From the cell containing the given text, extract its center point as [x, y] coordinate. 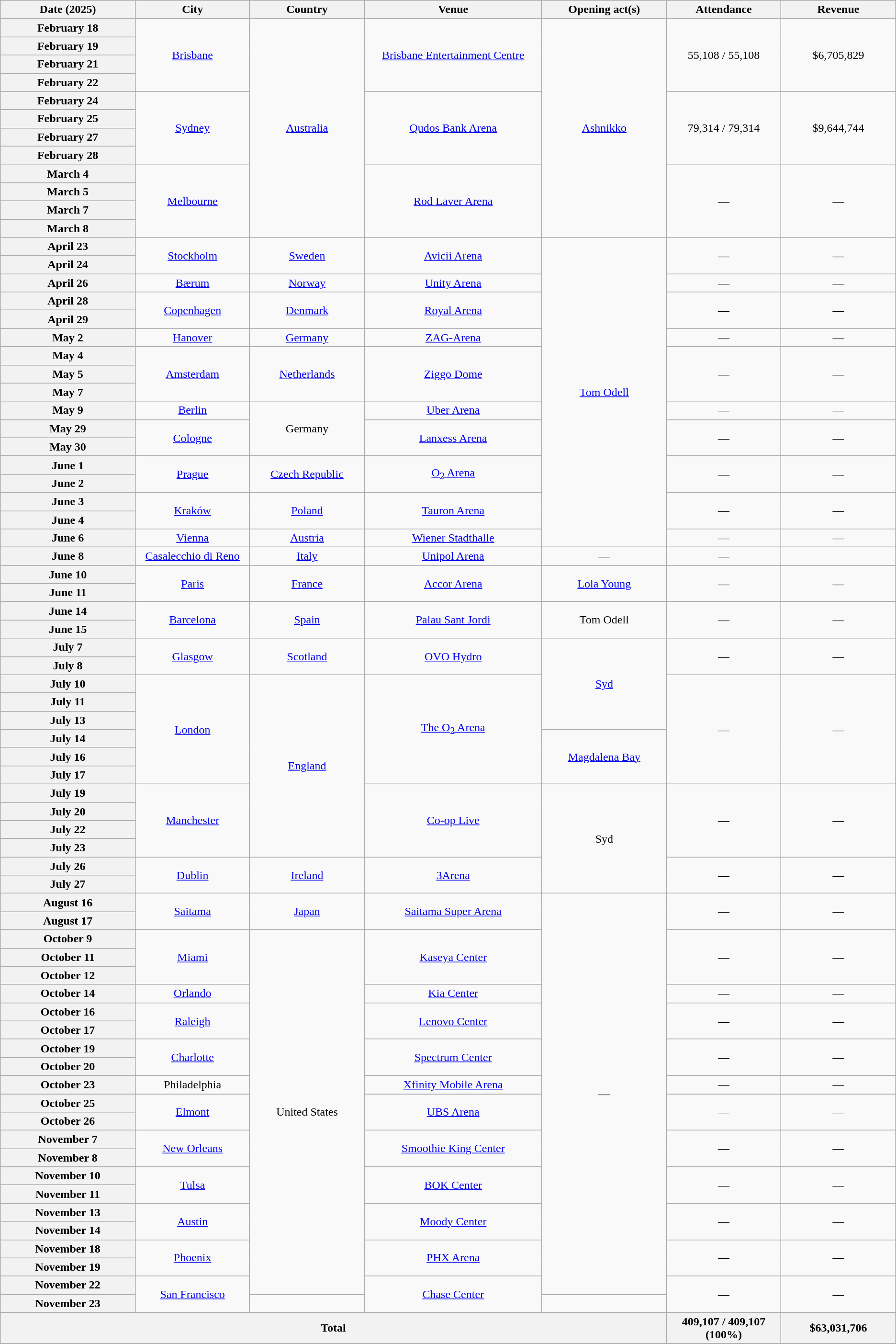
February 18 [68, 28]
Unipol Arena [453, 556]
November 19 [68, 1267]
October 19 [68, 1048]
February 28 [68, 155]
July 26 [68, 866]
October 26 [68, 1121]
Berlin [192, 410]
Raleigh [192, 1021]
Scotland [307, 656]
October 17 [68, 1030]
April 23 [68, 247]
October 9 [68, 939]
Avicii Arena [453, 256]
Royal Arena [453, 310]
Norway [307, 283]
June 15 [68, 629]
Tulsa [192, 1185]
Charlotte [192, 1057]
ZAG-Arena [453, 338]
3Arena [453, 875]
Vienna [192, 538]
Glasgow [192, 656]
April 26 [68, 283]
June 8 [68, 556]
May 2 [68, 338]
$63,031,706 [839, 1328]
February 19 [68, 46]
Country [307, 10]
July 7 [68, 647]
$9,644,744 [839, 128]
Rod Laver Arena [453, 201]
UBS Arena [453, 1112]
June 14 [68, 611]
June 4 [68, 520]
July 8 [68, 666]
October 16 [68, 1012]
March 7 [68, 210]
Dublin [192, 875]
July 22 [68, 830]
Japan [307, 912]
November 7 [68, 1140]
Accor Arena [453, 584]
Tauron Arena [453, 510]
Palau Sant Jordi [453, 620]
$6,705,829 [839, 55]
Brisbane Entertainment Centre [453, 55]
Spain [307, 620]
March 5 [68, 192]
OVO Hydro [453, 656]
Barcelona [192, 620]
Smoothie King Center [453, 1149]
79,314 / 79,314 [724, 128]
Ziggo Dome [453, 374]
Sweden [307, 256]
Lanxess Arena [453, 438]
July 13 [68, 720]
Xfinity Mobile Arena [453, 1084]
Moody Center [453, 1221]
United States [307, 1112]
October 12 [68, 975]
July 20 [68, 812]
August 16 [68, 903]
February 25 [68, 119]
Lola Young [604, 584]
Saitama Super Arena [453, 912]
November 13 [68, 1212]
Venue [453, 10]
Miami [192, 957]
July 14 [68, 738]
Poland [307, 510]
April 28 [68, 301]
July 11 [68, 702]
June 6 [68, 538]
England [307, 766]
Orlando [192, 994]
July 16 [68, 757]
PHX Arena [453, 1258]
55,108 / 55,108 [724, 55]
Wiener Stadthalle [453, 538]
April 29 [68, 319]
Saitama [192, 912]
Total [334, 1328]
May 4 [68, 356]
May 30 [68, 447]
Amsterdam [192, 374]
Paris [192, 584]
October 23 [68, 1084]
July 19 [68, 793]
Austria [307, 538]
Australia [307, 128]
February 24 [68, 101]
Kia Center [453, 994]
Manchester [192, 820]
July 23 [68, 848]
Prague [192, 474]
June 2 [68, 483]
Cologne [192, 438]
Co-op Live [453, 820]
Attendance [724, 10]
March 4 [68, 173]
Casalecchio di Reno [192, 556]
Italy [307, 556]
March 8 [68, 228]
November 23 [68, 1303]
February 21 [68, 64]
June 3 [68, 501]
Kaseya Center [453, 957]
May 29 [68, 429]
London [192, 729]
Kraków [192, 510]
Sydney [192, 128]
February 27 [68, 137]
June 10 [68, 575]
Netherlands [307, 374]
Austin [192, 1221]
Melbourne [192, 201]
New Orleans [192, 1149]
October 11 [68, 957]
Opening act(s) [604, 10]
November 22 [68, 1285]
Magdalena Bay [604, 757]
April 24 [68, 265]
May 5 [68, 374]
June 1 [68, 465]
San Francisco [192, 1294]
O2 Arena [453, 474]
August 17 [68, 921]
409,107 / 409,107 (100%) [724, 1328]
France [307, 584]
Stockholm [192, 256]
November 8 [68, 1158]
Philadelphia [192, 1084]
Elmont [192, 1112]
February 22 [68, 82]
Brisbane [192, 55]
July 27 [68, 884]
June 11 [68, 593]
July 17 [68, 775]
July 10 [68, 684]
Spectrum Center [453, 1057]
Bærum [192, 283]
Revenue [839, 10]
November 18 [68, 1249]
October 14 [68, 994]
Chase Center [453, 1294]
Hanover [192, 338]
Unity Arena [453, 283]
Copenhagen [192, 310]
Ashnikko [604, 128]
Czech Republic [307, 474]
City [192, 10]
Phoenix [192, 1258]
Lenovo Center [453, 1021]
Ireland [307, 875]
BOK Center [453, 1185]
Uber Arena [453, 410]
October 25 [68, 1103]
November 14 [68, 1231]
May 9 [68, 410]
Date (2025) [68, 10]
The O2 Arena [453, 729]
October 20 [68, 1066]
Denmark [307, 310]
November 10 [68, 1176]
May 7 [68, 392]
November 11 [68, 1194]
Qudos Bank Arena [453, 128]
